Locate the cell with the specified text and output its [X, Y] center coordinate. 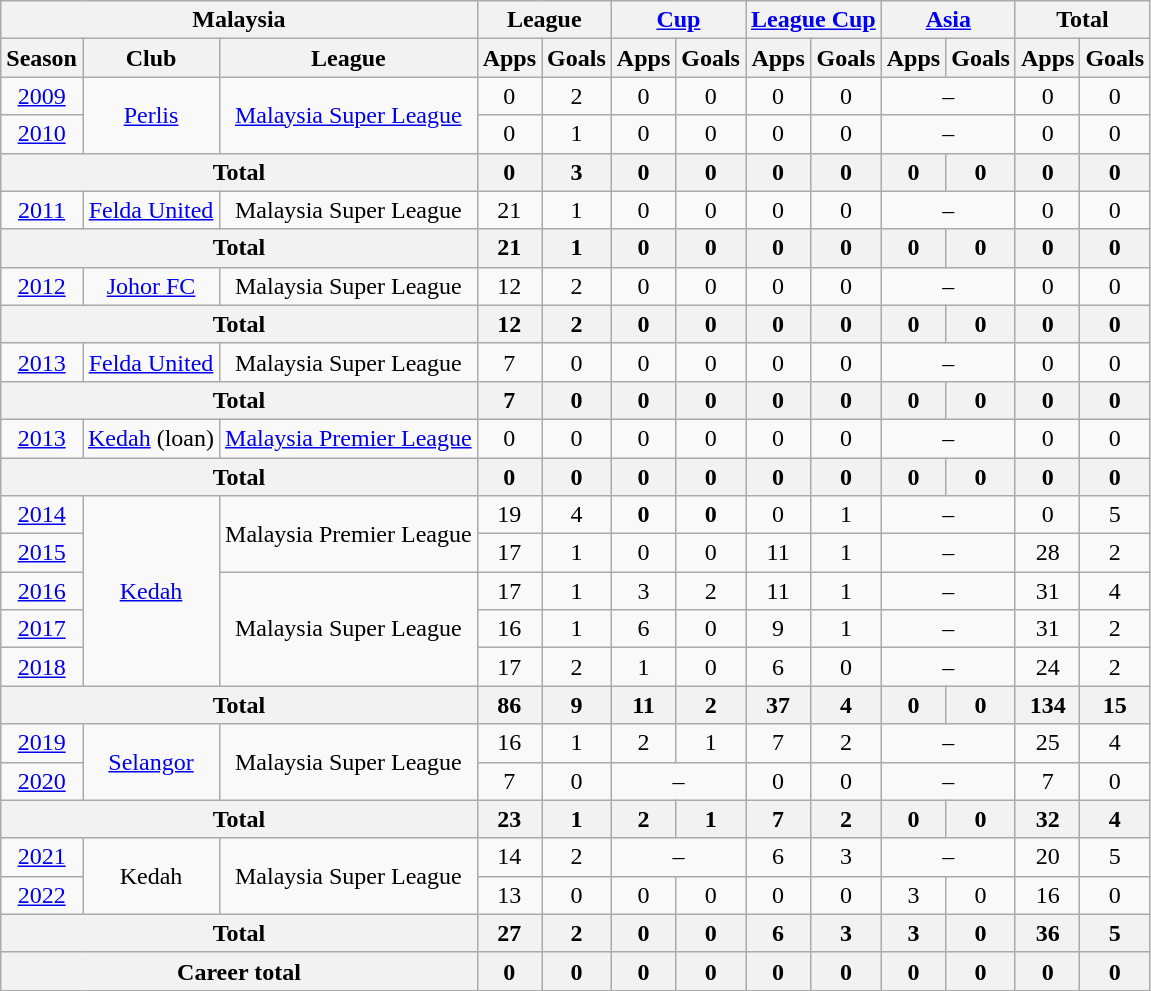
13 [509, 895]
2015 [42, 553]
2011 [42, 210]
Perlis [150, 115]
2018 [42, 667]
20 [1047, 857]
Kedah (loan) [150, 438]
League Cup [814, 20]
Club [150, 58]
36 [1047, 933]
37 [778, 705]
2010 [42, 134]
2009 [42, 96]
Season [42, 58]
32 [1047, 819]
Cup [678, 20]
86 [509, 705]
2017 [42, 629]
Selangor [150, 762]
27 [509, 933]
Johor FC [150, 286]
15 [1115, 705]
2016 [42, 591]
24 [1047, 667]
28 [1047, 553]
Career total [239, 971]
2021 [42, 857]
2014 [42, 515]
Asia [948, 20]
134 [1047, 705]
23 [509, 819]
25 [1047, 743]
2022 [42, 895]
2020 [42, 781]
Malaysia [239, 20]
14 [509, 857]
2019 [42, 743]
2012 [42, 286]
19 [509, 515]
